Locate the cell with the specified text and output its [x, y] center coordinate. 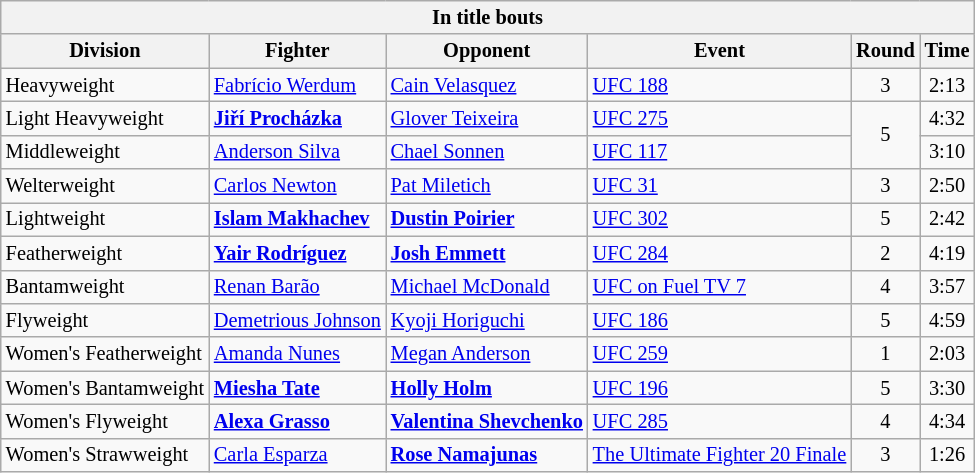
Heavyweight [105, 85]
Featherweight [105, 253]
Middleweight [105, 152]
UFC 188 [720, 85]
Carla Esparza [298, 455]
4:19 [948, 253]
Alexa Grasso [298, 421]
3:30 [948, 388]
UFC 186 [720, 320]
3:57 [948, 287]
Megan Anderson [487, 354]
Renan Barão [298, 287]
Valentina Shevchenko [487, 421]
Amanda Nunes [298, 354]
Fighter [298, 51]
UFC 31 [720, 186]
2:50 [948, 186]
UFC 275 [720, 118]
2 [886, 253]
UFC 117 [720, 152]
Miesha Tate [298, 388]
The Ultimate Fighter 20 Finale [720, 455]
Jiří Procházka [298, 118]
Glover Teixeira [487, 118]
UFC 302 [720, 219]
Women's Bantamweight [105, 388]
In title bouts [488, 17]
Holly Holm [487, 388]
Bantamweight [105, 287]
Time [948, 51]
Dustin Poirier [487, 219]
4:32 [948, 118]
Kyoji Horiguchi [487, 320]
Michael McDonald [487, 287]
Fabrício Werdum [298, 85]
Rose Namajunas [487, 455]
Opponent [487, 51]
UFC 259 [720, 354]
Women's Strawweight [105, 455]
Division [105, 51]
Chael Sonnen [487, 152]
4:34 [948, 421]
2:03 [948, 354]
Demetrious Johnson [298, 320]
Josh Emmett [487, 253]
2:42 [948, 219]
1:26 [948, 455]
UFC 284 [720, 253]
Welterweight [105, 186]
Lightweight [105, 219]
UFC 196 [720, 388]
Women's Flyweight [105, 421]
1 [886, 354]
Light Heavyweight [105, 118]
Yair Rodríguez [298, 253]
Islam Makhachev [298, 219]
Pat Miletich [487, 186]
Event [720, 51]
UFC 285 [720, 421]
Flyweight [105, 320]
4:59 [948, 320]
Carlos Newton [298, 186]
2:13 [948, 85]
UFC on Fuel TV 7 [720, 287]
3:10 [948, 152]
Cain Velasquez [487, 85]
Round [886, 51]
Anderson Silva [298, 152]
Women's Featherweight [105, 354]
